Capture the cell that displays the provided text and extract its (X, Y) central coordinate. 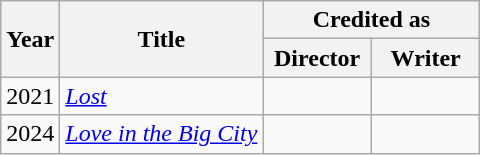
Director (318, 58)
2024 (30, 134)
Lost (162, 96)
Year (30, 39)
Writer (426, 58)
Title (162, 39)
2021 (30, 96)
Credited as (372, 20)
Love in the Big City (162, 134)
